Scan for the cell matching the given text and deliver its [x, y] coordinate at center. 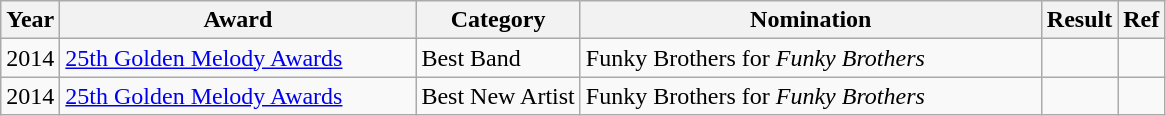
Award [238, 20]
Best Band [498, 58]
Ref [1142, 20]
Year [30, 20]
Result [1079, 20]
Category [498, 20]
Best New Artist [498, 96]
Nomination [810, 20]
